From the cell containing the given text, extract its center point as (X, Y) coordinate. 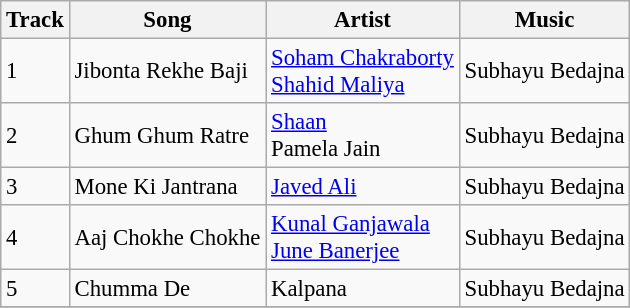
Ghum Ghum Ratre (168, 136)
Mone Ki Jantrana (168, 187)
Music (544, 20)
Song (168, 20)
Javed Ali (362, 187)
Kunal GanjawalaJune Banerjee (362, 238)
Soham ChakrabortyShahid Maliya (362, 72)
3 (35, 187)
Kalpana (362, 289)
2 (35, 136)
1 (35, 72)
Aaj Chokhe Chokhe (168, 238)
Track (35, 20)
Artist (362, 20)
4 (35, 238)
5 (35, 289)
Chumma De (168, 289)
Jibonta Rekhe Baji (168, 72)
ShaanPamela Jain (362, 136)
